Find where the given text appears and provide that cell's center as (X, Y) coordinate. 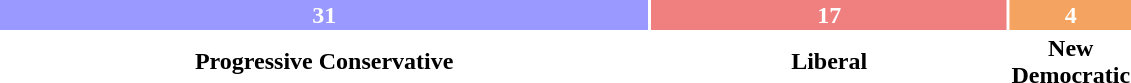
17 (829, 15)
31 (324, 15)
